Locate the cell with the specified text and output its (x, y) center coordinate. 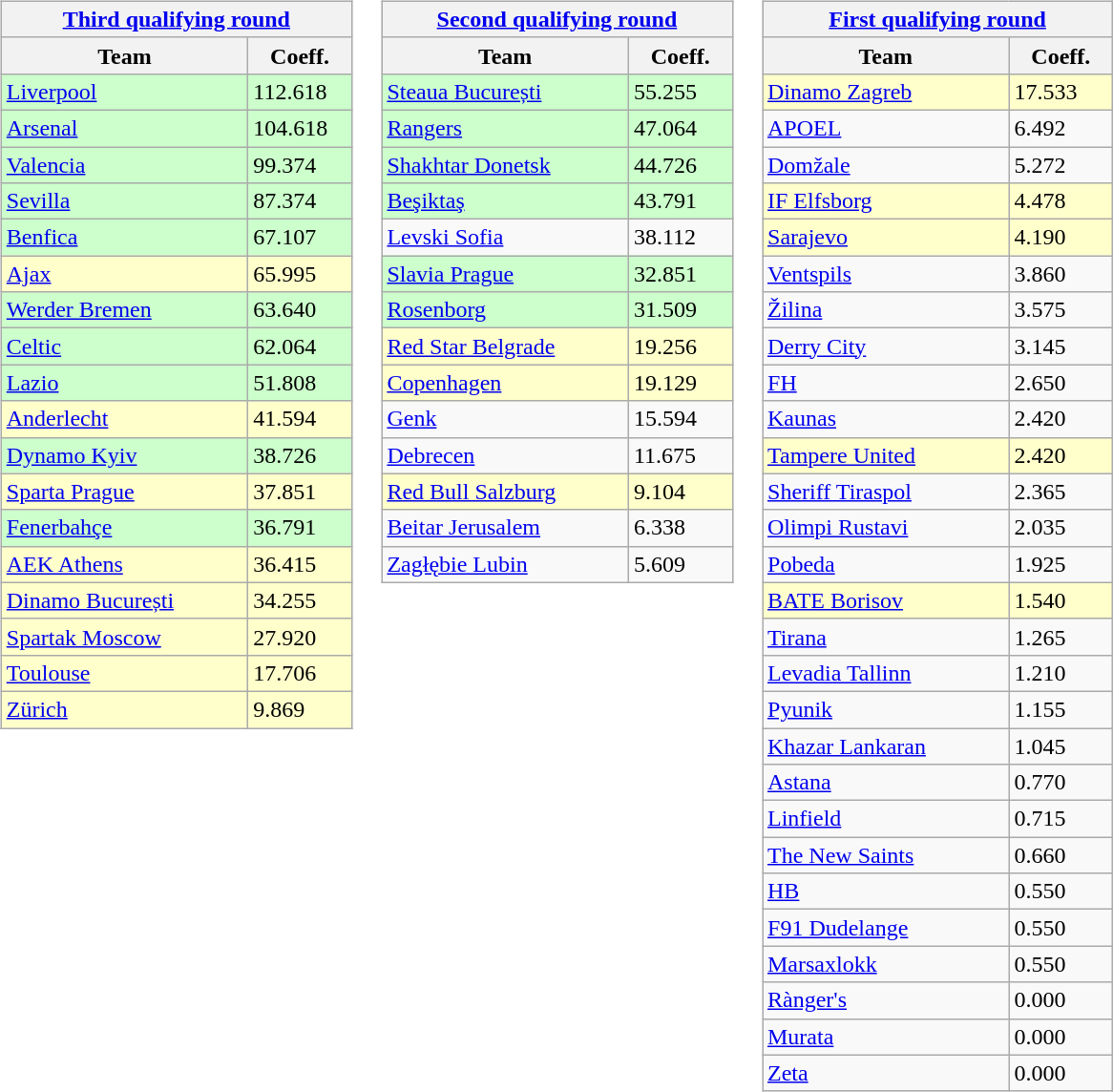
5.609 (680, 564)
Toulouse (124, 673)
Anderlecht (124, 419)
Werder Bremen (124, 310)
Rosenborg (506, 310)
Kaunas (886, 419)
Liverpool (124, 92)
Žilina (886, 310)
31.509 (680, 310)
Olimpi Rustavi (886, 528)
Beitar Jerusalem (506, 528)
Ajax (124, 274)
32.851 (680, 274)
9.869 (300, 709)
1.045 (1061, 745)
Debrecen (506, 455)
43.791 (680, 201)
Ventspils (886, 274)
APOEL (886, 128)
15.594 (680, 419)
36.791 (300, 528)
11.675 (680, 455)
3.860 (1061, 274)
Red Star Belgrade (506, 346)
Fenerbahçe (124, 528)
Third qualifying round (176, 19)
Levadia Tallinn (886, 673)
Slavia Prague (506, 274)
4.478 (1061, 201)
5.272 (1061, 165)
Sarajevo (886, 238)
0.770 (1061, 783)
BATE Borisov (886, 600)
First qualifying round (937, 19)
Benfica (124, 238)
Spartak Moscow (124, 637)
Khazar Lankaran (886, 745)
44.726 (680, 165)
2.650 (1061, 383)
3.145 (1061, 346)
Zeta (886, 1073)
63.640 (300, 310)
67.107 (300, 238)
F91 Dudelange (886, 928)
1.540 (1061, 600)
1.925 (1061, 564)
27.920 (300, 637)
Dinamo București (124, 600)
Tirana (886, 637)
17.533 (1061, 92)
112.618 (300, 92)
AEK Athens (124, 564)
Derry City (886, 346)
Dynamo Kyiv (124, 455)
Shakhtar Donetsk (506, 165)
41.594 (300, 419)
Lazio (124, 383)
Red Bull Salzburg (506, 492)
FH (886, 383)
38.726 (300, 455)
1.265 (1061, 637)
Linfield (886, 819)
Pyunik (886, 709)
Murata (886, 1037)
36.415 (300, 564)
19.129 (680, 383)
Tampere United (886, 455)
Genk (506, 419)
2.035 (1061, 528)
Second qualifying round (557, 19)
2.365 (1061, 492)
62.064 (300, 346)
Rànger's (886, 1000)
Sheriff Tiraspol (886, 492)
Beşiktaş (506, 201)
1.155 (1061, 709)
3.575 (1061, 310)
38.112 (680, 238)
Dinamo Zagreb (886, 92)
104.618 (300, 128)
99.374 (300, 165)
34.255 (300, 600)
6.492 (1061, 128)
Zürich (124, 709)
Domžale (886, 165)
4.190 (1061, 238)
Levski Sofia (506, 238)
87.374 (300, 201)
19.256 (680, 346)
1.210 (1061, 673)
Sevilla (124, 201)
0.715 (1061, 819)
9.104 (680, 492)
Pobeda (886, 564)
65.995 (300, 274)
HB (886, 892)
Marsaxlokk (886, 964)
Zagłębie Lubin (506, 564)
Astana (886, 783)
0.660 (1061, 855)
IF Elfsborg (886, 201)
The New Saints (886, 855)
Celtic (124, 346)
37.851 (300, 492)
55.255 (680, 92)
Arsenal (124, 128)
Rangers (506, 128)
51.808 (300, 383)
17.706 (300, 673)
6.338 (680, 528)
Sparta Prague (124, 492)
Steaua București (506, 92)
Copenhagen (506, 383)
Valencia (124, 165)
47.064 (680, 128)
